Output the [x, y] coordinate of the center of the cell containing the given text.  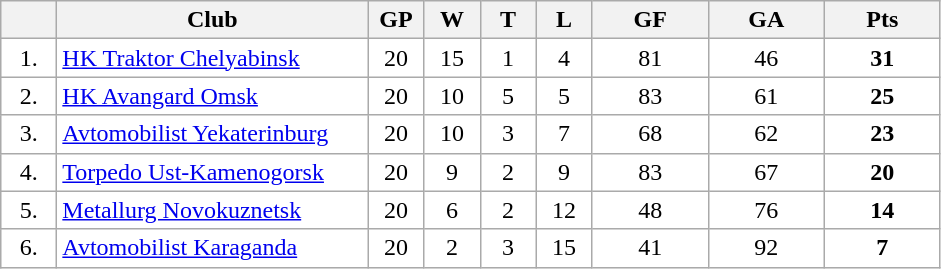
4 [564, 58]
12 [564, 210]
Avtomobilist Karaganda [212, 248]
1. [29, 58]
GF [650, 20]
48 [650, 210]
76 [766, 210]
23 [882, 134]
46 [766, 58]
14 [882, 210]
31 [882, 58]
68 [650, 134]
GA [766, 20]
Club [212, 20]
1 [508, 58]
92 [766, 248]
W [452, 20]
Pts [882, 20]
Avtomobilist Yekaterinburg [212, 134]
25 [882, 96]
3. [29, 134]
2. [29, 96]
62 [766, 134]
Metallurg Novokuznetsk [212, 210]
6 [452, 210]
HK Traktor Chelyabinsk [212, 58]
HK Avangard Omsk [212, 96]
GP [396, 20]
4. [29, 172]
81 [650, 58]
41 [650, 248]
Torpedo Ust-Kamenogorsk [212, 172]
5. [29, 210]
6. [29, 248]
L [564, 20]
67 [766, 172]
61 [766, 96]
T [508, 20]
